Identify which cell holds the provided text, then report its [x, y] central coordinate. 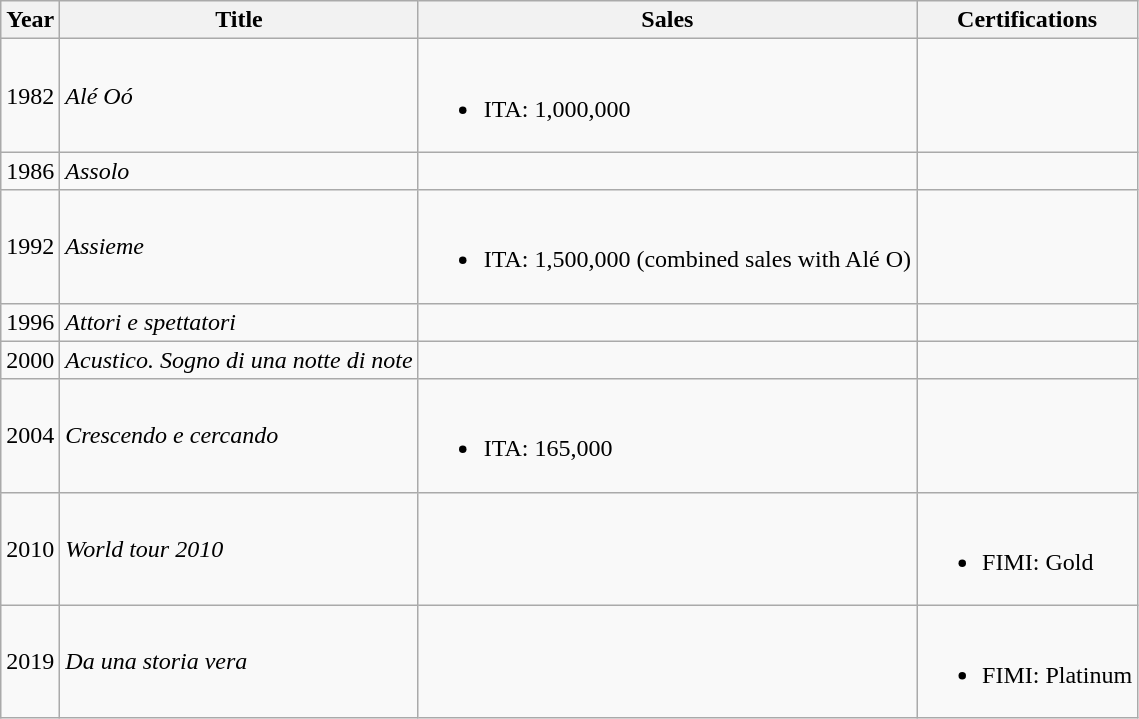
Attori e spettatori [239, 322]
Acustico. Sogno di una notte di note [239, 360]
Da una storia vera [239, 662]
2019 [30, 662]
Certifications [1028, 20]
1996 [30, 322]
Title [239, 20]
FIMI: Gold [1028, 548]
Assolo [239, 171]
ITA: 165,000 [667, 436]
2004 [30, 436]
Year [30, 20]
Alé Oó [239, 96]
Crescendo e cercando [239, 436]
1986 [30, 171]
Assieme [239, 246]
World tour 2010 [239, 548]
Sales [667, 20]
ITA: 1,000,000 [667, 96]
1982 [30, 96]
1992 [30, 246]
FIMI: Platinum [1028, 662]
2000 [30, 360]
ITA: 1,500,000 (combined sales with Alé O) [667, 246]
2010 [30, 548]
